Identify which cell holds the provided text, then report its [x, y] central coordinate. 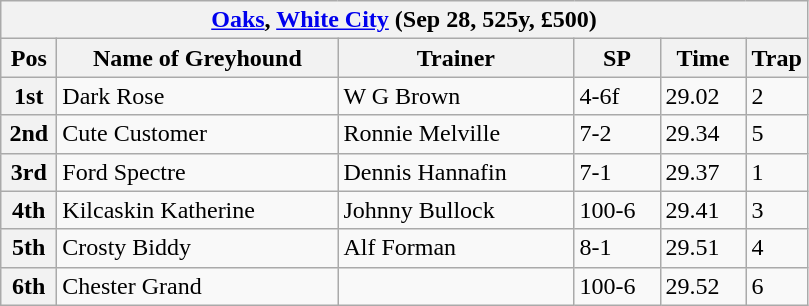
Dennis Hannafin [456, 172]
Ford Spectre [198, 172]
4-6f [617, 96]
5th [29, 248]
Trainer [456, 58]
29.37 [703, 172]
W G Brown [456, 96]
Cute Customer [198, 134]
Ronnie Melville [456, 134]
Oaks, White City (Sep 28, 525y, £500) [404, 20]
Trap [776, 58]
7-2 [617, 134]
Chester Grand [198, 286]
5 [776, 134]
Dark Rose [198, 96]
2nd [29, 134]
2 [776, 96]
SP [617, 58]
1st [29, 96]
7-1 [617, 172]
Crosty Biddy [198, 248]
Johnny Bullock [456, 210]
Time [703, 58]
8-1 [617, 248]
29.34 [703, 134]
6 [776, 286]
6th [29, 286]
29.41 [703, 210]
4 [776, 248]
4th [29, 210]
Name of Greyhound [198, 58]
3 [776, 210]
1 [776, 172]
Kilcaskin Katherine [198, 210]
Pos [29, 58]
29.02 [703, 96]
Alf Forman [456, 248]
29.51 [703, 248]
29.52 [703, 286]
3rd [29, 172]
